Return the (X, Y) coordinate for the center point of the cell that contains the specified text.  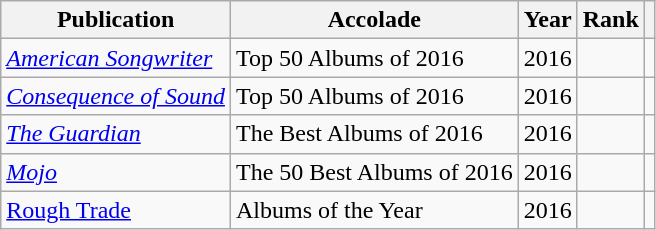
The Guardian (116, 134)
Albums of the Year (374, 210)
Accolade (374, 20)
Rank (610, 20)
Year (548, 20)
American Songwriter (116, 58)
Publication (116, 20)
Mojo (116, 172)
Rough Trade (116, 210)
The Best Albums of 2016 (374, 134)
Consequence of Sound (116, 96)
The 50 Best Albums of 2016 (374, 172)
